For the text-containing cell, return its midpoint in (x, y) coordinate format. 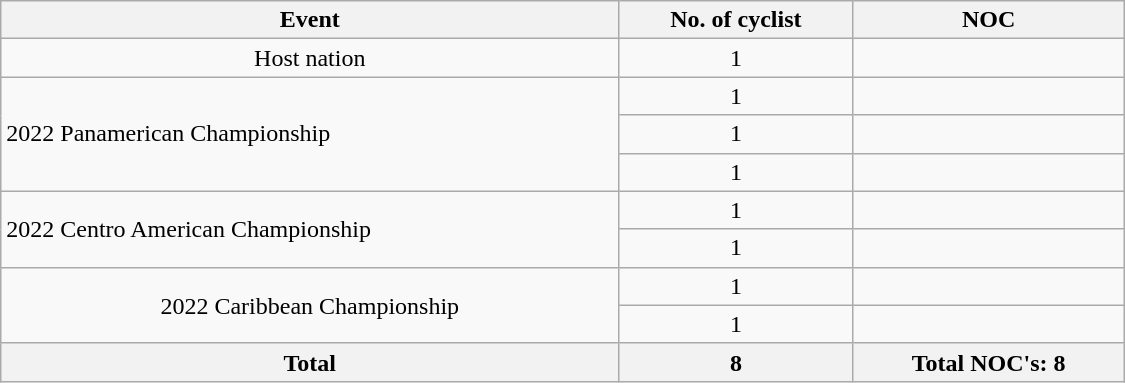
2022 Centro American Championship (310, 229)
2022 Caribbean Championship (310, 305)
No. of cyclist (736, 20)
2022 Panamerican Championship (310, 134)
Total NOC's: 8 (988, 362)
NOC (988, 20)
8 (736, 362)
Event (310, 20)
Total (310, 362)
Host nation (310, 58)
